Determine the (x, y) coordinate at the center of the cell enclosing the given text.  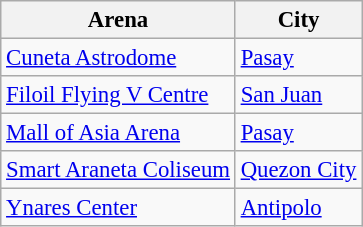
Mall of Asia Arena (118, 133)
San Juan (298, 95)
Ynares Center (118, 208)
Antipolo (298, 208)
Filoil Flying V Centre (118, 95)
Quezon City (298, 170)
Arena (118, 20)
Smart Araneta Coliseum (118, 170)
City (298, 20)
Cuneta Astrodome (118, 58)
